Detect which cell encompasses the target text, then output its (x, y) center coordinate. 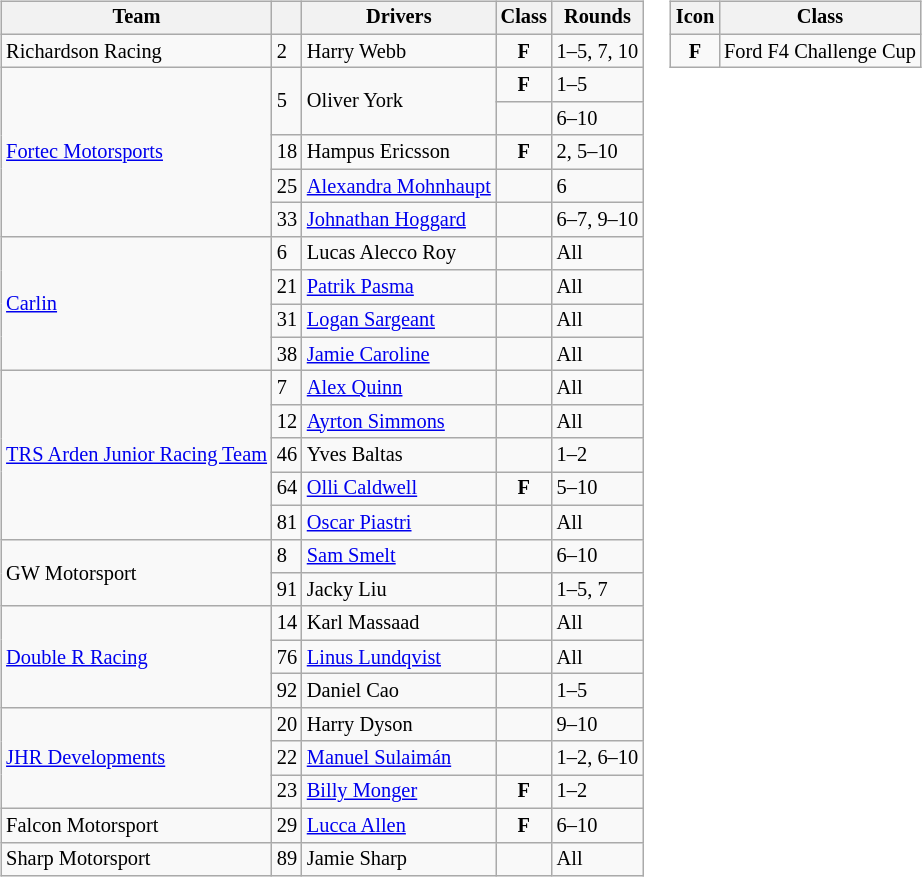
Billy Monger (399, 792)
Sam Smelt (399, 556)
8 (287, 556)
6–7, 9–10 (598, 220)
64 (287, 489)
GW Motorsport (136, 572)
Yves Baltas (399, 455)
1–5, 7, 10 (598, 51)
2, 5–10 (598, 152)
Johnathan Hoggard (399, 220)
Harry Dyson (399, 724)
38 (287, 354)
91 (287, 590)
JHR Developments (136, 758)
46 (287, 455)
Alex Quinn (399, 388)
Jacky Liu (399, 590)
23 (287, 792)
Rounds (598, 18)
Carlin (136, 304)
Harry Webb (399, 51)
1–5, 7 (598, 590)
Manuel Sulaimán (399, 758)
Linus Lundqvist (399, 657)
Sharp Motorsport (136, 859)
20 (287, 724)
Daniel Cao (399, 691)
14 (287, 623)
Hampus Ericsson (399, 152)
TRS Arden Junior Racing Team (136, 455)
1–2, 6–10 (598, 758)
5–10 (598, 489)
89 (287, 859)
21 (287, 287)
Oscar Piastri (399, 522)
Karl Massaad (399, 623)
Team (136, 18)
Lucas Alecco Roy (399, 253)
Olli Caldwell (399, 489)
Falcon Motorsport (136, 825)
76 (287, 657)
Ayrton Simmons (399, 422)
Logan Sargeant (399, 321)
29 (287, 825)
31 (287, 321)
Jamie Sharp (399, 859)
33 (287, 220)
Double R Racing (136, 656)
Icon (695, 18)
Lucca Allen (399, 825)
18 (287, 152)
Jamie Caroline (399, 354)
Oliver York (399, 102)
12 (287, 422)
Richardson Racing (136, 51)
2 (287, 51)
Alexandra Mohnhaupt (399, 186)
7 (287, 388)
22 (287, 758)
5 (287, 102)
81 (287, 522)
92 (287, 691)
Patrik Pasma (399, 287)
Ford F4 Challenge Cup (820, 51)
25 (287, 186)
Drivers (399, 18)
9–10 (598, 724)
Fortec Motorsports (136, 152)
